Extract the (x, y) coordinate from the center of the cell holding the provided text.  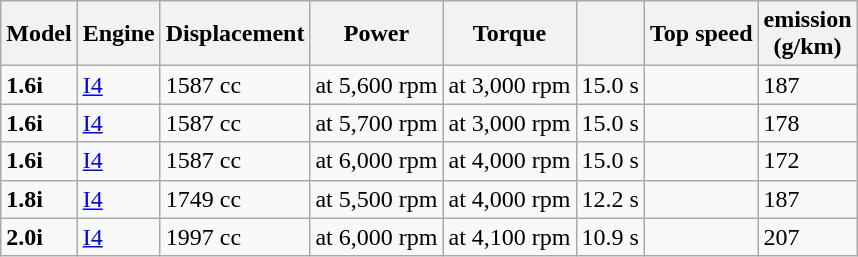
Model (39, 34)
at 5,600 rpm (376, 85)
172 (808, 161)
10.9 s (610, 237)
12.2 s (610, 199)
at 5,700 rpm (376, 123)
Power (376, 34)
at 4,100 rpm (510, 237)
emission(g/km) (808, 34)
2.0i (39, 237)
Top speed (701, 34)
Engine (118, 34)
Displacement (235, 34)
178 (808, 123)
1997 cc (235, 237)
1.8i (39, 199)
Torque (510, 34)
1749 cc (235, 199)
at 5,500 rpm (376, 199)
207 (808, 237)
